Output the (X, Y) coordinate of the center of the cell containing the given text.  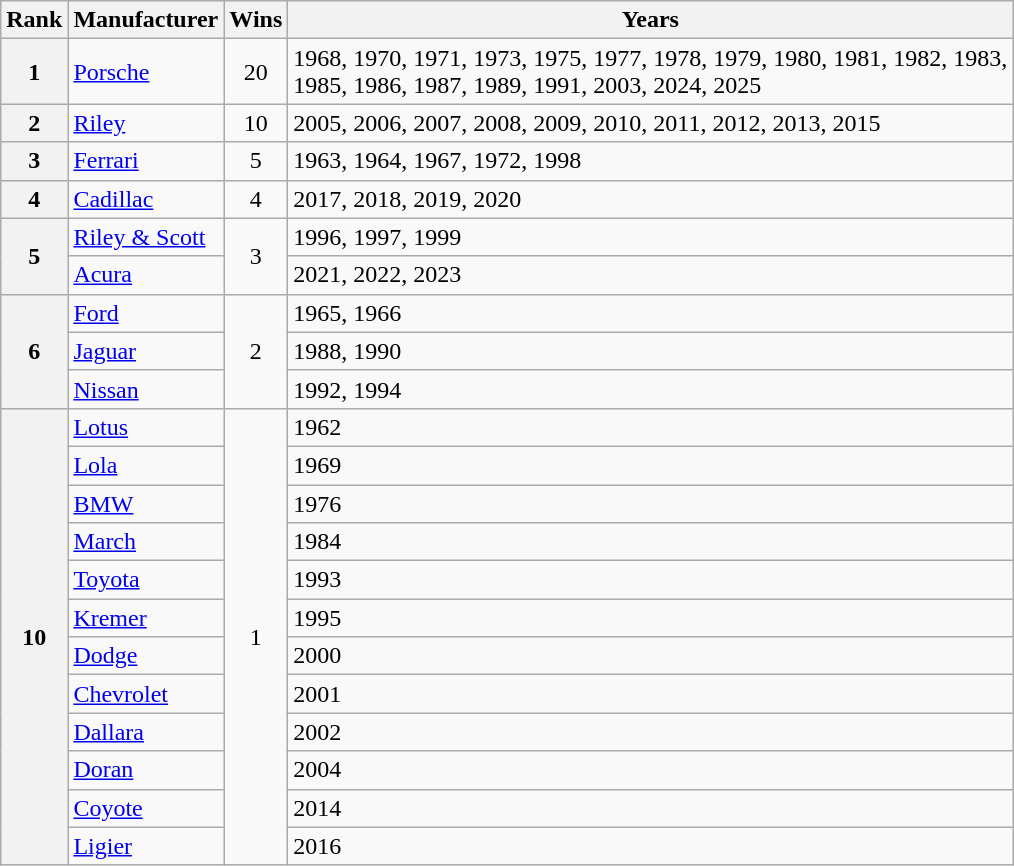
Kremer (146, 618)
20 (256, 72)
2016 (650, 846)
1984 (650, 542)
1976 (650, 503)
Porsche (146, 72)
2017, 2018, 2019, 2020 (650, 199)
2005, 2006, 2007, 2008, 2009, 2010, 2011, 2012, 2013, 2015 (650, 123)
Acura (146, 275)
1968, 1970, 1971, 1973, 1975, 1977, 1978, 1979, 1980, 1981, 1982, 1983, 1985, 1986, 1987, 1989, 1991, 2003, 2024, 2025 (650, 72)
Cadillac (146, 199)
Riley & Scott (146, 237)
1963, 1964, 1967, 1972, 1998 (650, 161)
Dodge (146, 656)
1993 (650, 580)
March (146, 542)
Years (650, 20)
Wins (256, 20)
2000 (650, 656)
1996, 1997, 1999 (650, 237)
1962 (650, 427)
6 (34, 351)
Lola (146, 465)
Chevrolet (146, 694)
Ligier (146, 846)
2002 (650, 732)
1995 (650, 618)
2014 (650, 808)
Dallara (146, 732)
Coyote (146, 808)
1992, 1994 (650, 389)
Ford (146, 313)
Nissan (146, 389)
Riley (146, 123)
2001 (650, 694)
Doran (146, 770)
Jaguar (146, 351)
1988, 1990 (650, 351)
BMW (146, 503)
Lotus (146, 427)
Ferrari (146, 161)
1969 (650, 465)
1965, 1966 (650, 313)
Toyota (146, 580)
Manufacturer (146, 20)
Rank (34, 20)
2004 (650, 770)
2021, 2022, 2023 (650, 275)
